Return the [X, Y] coordinate for the center point of the cell that contains the specified text.  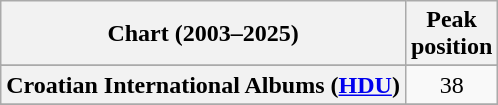
Chart (2003–2025) [204, 34]
38 [451, 85]
Peakposition [451, 34]
Croatian International Albums (HDU) [204, 85]
